Identify which cell holds the provided text, then report its (X, Y) central coordinate. 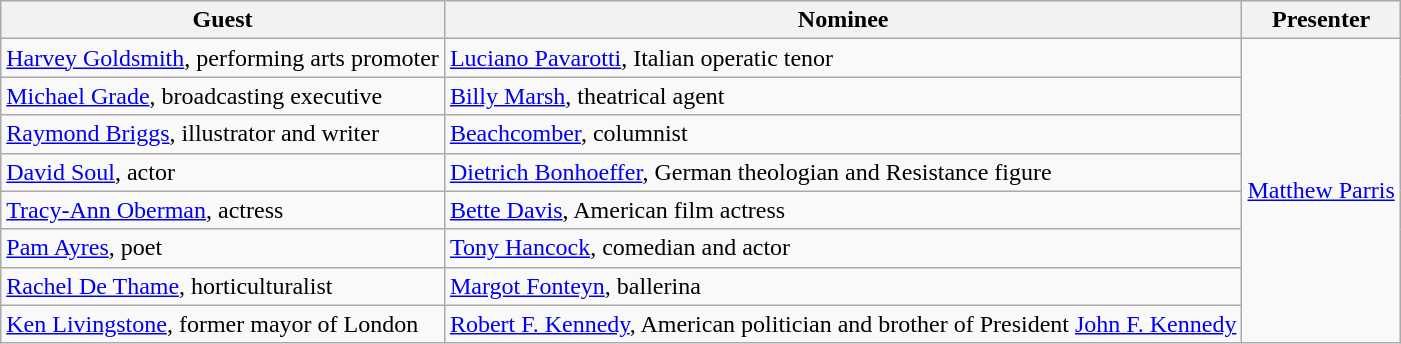
Ken Livingstone, former mayor of London (223, 324)
Matthew Parris (1321, 191)
Rachel De Thame, horticulturalist (223, 286)
Margot Fonteyn, ballerina (843, 286)
Dietrich Bonhoeffer, German theologian and Resistance figure (843, 172)
Tracy-Ann Oberman, actress (223, 210)
Michael Grade, broadcasting executive (223, 96)
Beachcomber, columnist (843, 134)
Pam Ayres, poet (223, 248)
Tony Hancock, comedian and actor (843, 248)
Guest (223, 20)
David Soul, actor (223, 172)
Nominee (843, 20)
Bette Davis, American film actress (843, 210)
Raymond Briggs, illustrator and writer (223, 134)
Harvey Goldsmith, performing arts promoter (223, 58)
Luciano Pavarotti, Italian operatic tenor (843, 58)
Robert F. Kennedy, American politician and brother of President John F. Kennedy (843, 324)
Presenter (1321, 20)
Billy Marsh, theatrical agent (843, 96)
